Scan for the cell matching the given text and deliver its (X, Y) coordinate at center. 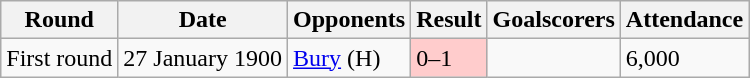
Bury (H) (350, 58)
6,000 (684, 58)
First round (60, 58)
Goalscorers (554, 20)
0–1 (449, 58)
27 January 1900 (203, 58)
Opponents (350, 20)
Round (60, 20)
Attendance (684, 20)
Result (449, 20)
Date (203, 20)
